Capture the cell that displays the provided text and extract its [x, y] central coordinate. 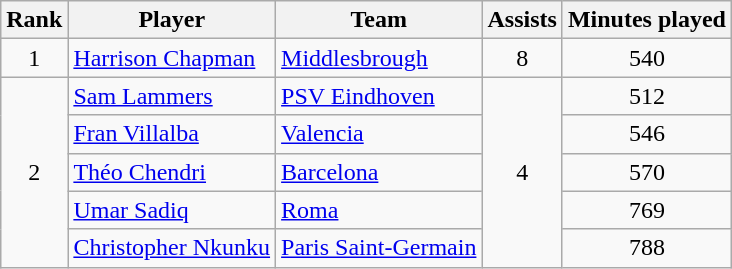
540 [646, 58]
Roma [379, 210]
769 [646, 210]
Barcelona [379, 172]
Team [379, 20]
512 [646, 96]
Rank [34, 20]
Fran Villalba [172, 134]
Théo Chendri [172, 172]
PSV Eindhoven [379, 96]
Minutes played [646, 20]
Christopher Nkunku [172, 248]
Player [172, 20]
Assists [522, 20]
4 [522, 172]
570 [646, 172]
Harrison Chapman [172, 58]
8 [522, 58]
546 [646, 134]
Valencia [379, 134]
Sam Lammers [172, 96]
2 [34, 172]
Middlesbrough [379, 58]
Paris Saint-Germain [379, 248]
1 [34, 58]
Umar Sadiq [172, 210]
788 [646, 248]
